Output the [X, Y] coordinate of the center of the cell containing the given text.  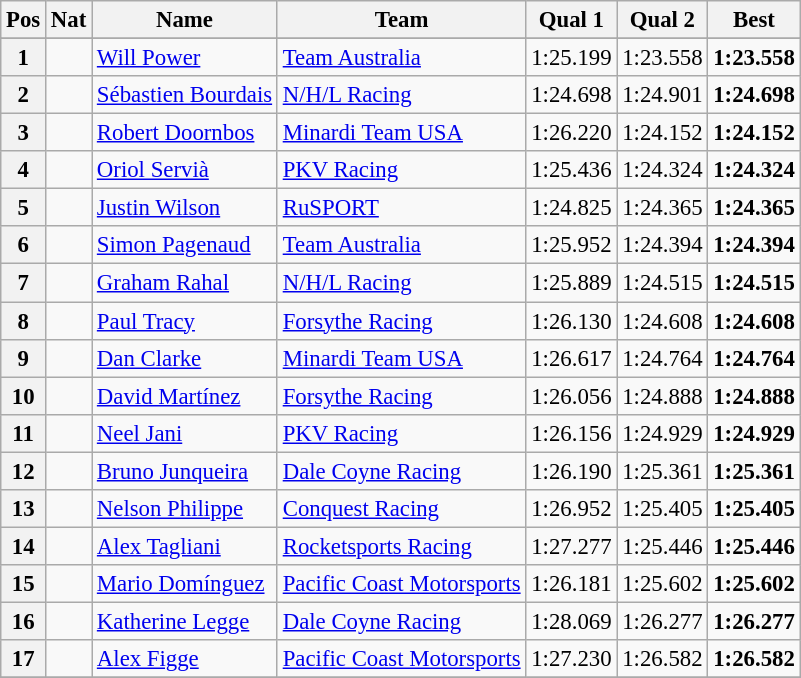
Graham Rahal [185, 283]
3 [24, 133]
Rocketsports Racing [402, 546]
Paul Tracy [185, 321]
Qual 2 [662, 20]
1:28.069 [572, 621]
7 [24, 283]
1:26.056 [572, 396]
13 [24, 509]
1:26.156 [572, 433]
Qual 1 [572, 20]
Nelson Philippe [185, 509]
17 [24, 659]
David Martínez [185, 396]
Bruno Junqueira [185, 471]
9 [24, 358]
1:26.130 [572, 321]
15 [24, 584]
Alex Tagliani [185, 546]
6 [24, 245]
1:25.436 [572, 170]
11 [24, 433]
1:24.901 [662, 95]
4 [24, 170]
12 [24, 471]
1:26.952 [572, 509]
RuSPORT [402, 208]
Alex Figge [185, 659]
Nat [69, 20]
Dan Clarke [185, 358]
Pos [24, 20]
1:25.952 [572, 245]
Sébastien Bourdais [185, 95]
1:26.190 [572, 471]
Conquest Racing [402, 509]
1:25.199 [572, 58]
Oriol Servià [185, 170]
1:25.889 [572, 283]
10 [24, 396]
2 [24, 95]
Best [754, 20]
1:26.181 [572, 584]
1:26.220 [572, 133]
Will Power [185, 58]
16 [24, 621]
1:24.825 [572, 208]
14 [24, 546]
Name [185, 20]
Katherine Legge [185, 621]
8 [24, 321]
1 [24, 58]
Justin Wilson [185, 208]
Robert Doornbos [185, 133]
Simon Pagenaud [185, 245]
1:27.277 [572, 546]
1:27.230 [572, 659]
Team [402, 20]
5 [24, 208]
Mario Domínguez [185, 584]
1:26.617 [572, 358]
Neel Jani [185, 433]
